For the text-containing cell, return its midpoint in (x, y) coordinate format. 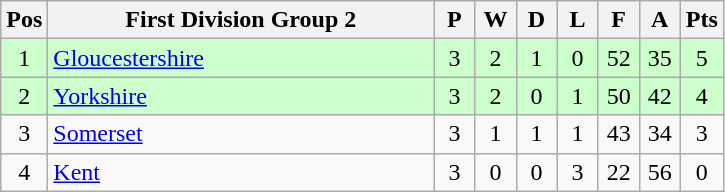
D (536, 20)
5 (702, 58)
P (454, 20)
Pos (24, 20)
First Division Group 2 (241, 20)
L (578, 20)
Somerset (241, 134)
50 (618, 96)
56 (660, 172)
Yorkshire (241, 96)
42 (660, 96)
22 (618, 172)
Gloucestershire (241, 58)
43 (618, 134)
A (660, 20)
35 (660, 58)
F (618, 20)
52 (618, 58)
Pts (702, 20)
W (496, 20)
Kent (241, 172)
34 (660, 134)
